Return the (x, y) coordinate for the center point of the cell that contains the specified text.  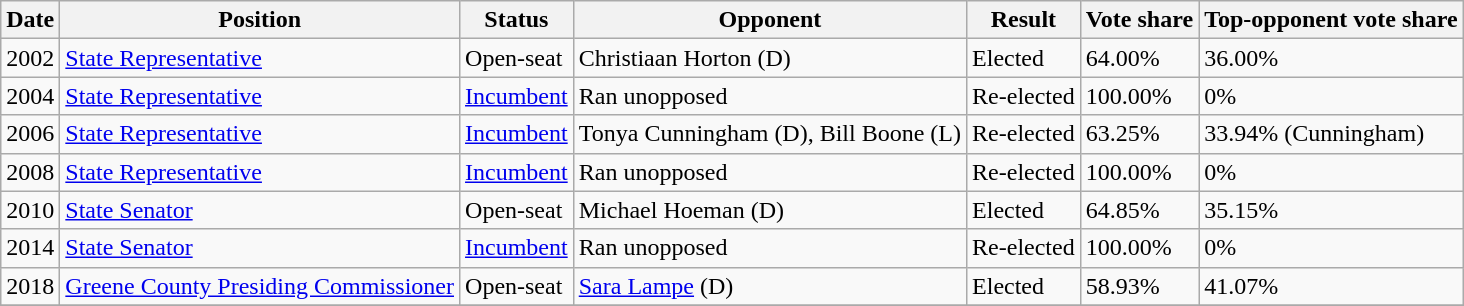
41.07% (1331, 286)
64.00% (1139, 58)
2004 (30, 96)
Vote share (1139, 20)
Sara Lampe (D) (770, 286)
35.15% (1331, 210)
2008 (30, 172)
36.00% (1331, 58)
Opponent (770, 20)
Position (260, 20)
2006 (30, 134)
33.94% (Cunningham) (1331, 134)
2002 (30, 58)
Date (30, 20)
Christiaan Horton (D) (770, 58)
Result (1024, 20)
Greene County Presiding Commissioner (260, 286)
Tonya Cunningham (D), Bill Boone (L) (770, 134)
Michael Hoeman (D) (770, 210)
64.85% (1139, 210)
63.25% (1139, 134)
2018 (30, 286)
2010 (30, 210)
Status (517, 20)
2014 (30, 248)
58.93% (1139, 286)
Top-opponent vote share (1331, 20)
